Find where the given text appears and provide that cell's center as [x, y] coordinate. 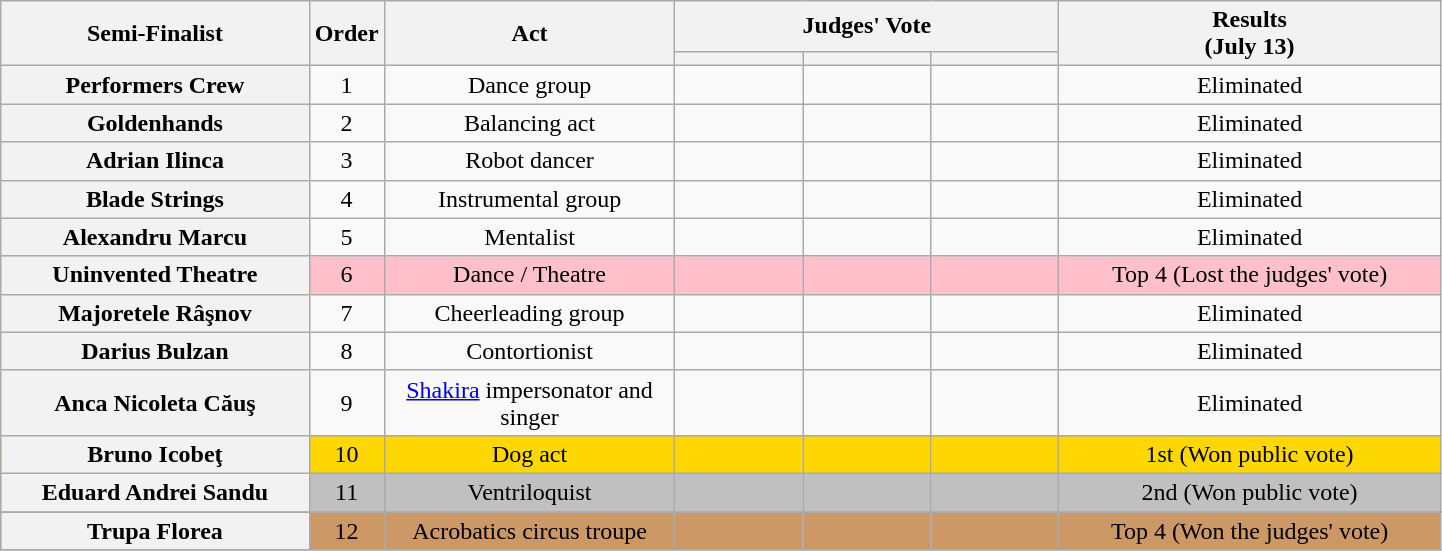
Performers Crew [155, 85]
Act [530, 34]
2 [346, 123]
8 [346, 351]
Top 4 (Won the judges' vote) [1250, 531]
Mentalist [530, 237]
Dance / Theatre [530, 275]
1 [346, 85]
Eduard Andrei Sandu [155, 492]
Balancing act [530, 123]
5 [346, 237]
Robot dancer [530, 161]
Judges' Vote [867, 26]
Darius Bulzan [155, 351]
Majoretele Râşnov [155, 313]
2nd (Won public vote) [1250, 492]
Shakira impersonator and singer [530, 402]
12 [346, 531]
Results (July 13) [1250, 34]
Blade Strings [155, 199]
Uninvented Theatre [155, 275]
Order [346, 34]
Adrian Ilinca [155, 161]
Acrobatics circus troupe [530, 531]
Dog act [530, 454]
4 [346, 199]
Cheerleading group [530, 313]
Alexandru Marcu [155, 237]
9 [346, 402]
Dance group [530, 85]
Ventriloquist [530, 492]
6 [346, 275]
Contortionist [530, 351]
Instrumental group [530, 199]
1st (Won public vote) [1250, 454]
Anca Nicoleta Căuş [155, 402]
3 [346, 161]
10 [346, 454]
11 [346, 492]
Trupa Florea [155, 531]
Goldenhands [155, 123]
Bruno Icobeţ [155, 454]
Top 4 (Lost the judges' vote) [1250, 275]
Semi-Finalist [155, 34]
7 [346, 313]
